Identify which cell holds the provided text, then report its [X, Y] central coordinate. 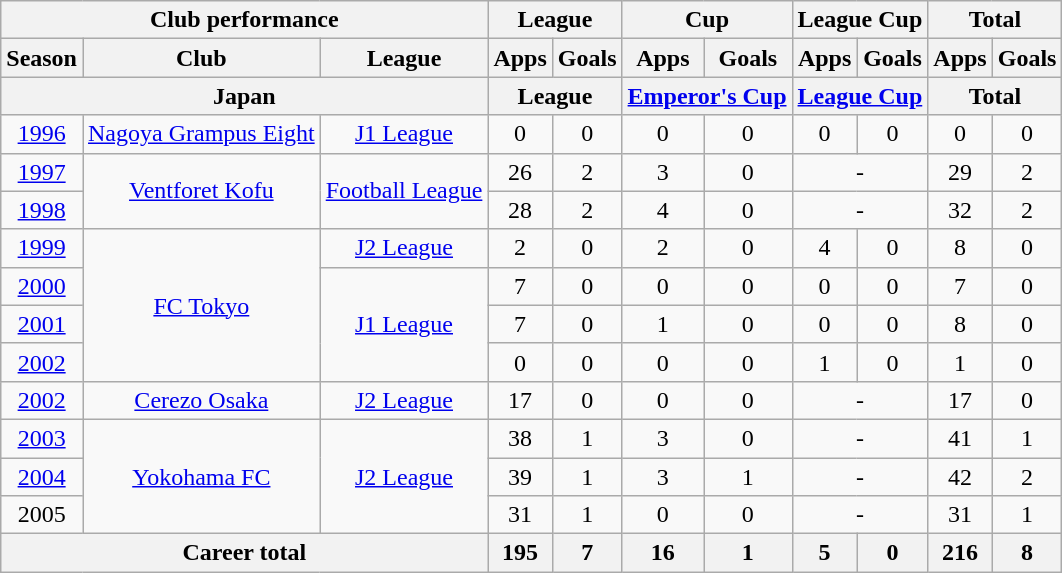
42 [960, 477]
28 [520, 210]
Cup [707, 20]
2004 [42, 477]
2001 [42, 324]
32 [960, 210]
Japan [244, 96]
2005 [42, 515]
16 [663, 553]
Club [201, 58]
29 [960, 172]
26 [520, 172]
Nagoya Grampus Eight [201, 134]
1999 [42, 248]
Emperor's Cup [707, 96]
41 [960, 438]
39 [520, 477]
5 [824, 553]
1997 [42, 172]
Yokohama FC [201, 476]
2003 [42, 438]
216 [960, 553]
Cerezo Osaka [201, 400]
38 [520, 438]
1996 [42, 134]
195 [520, 553]
Season [42, 58]
Club performance [244, 20]
Career total [244, 553]
FC Tokyo [201, 305]
2000 [42, 286]
Football League [404, 191]
Ventforet Kofu [201, 191]
1998 [42, 210]
